Detect which cell encompasses the target text, then output its [x, y] center coordinate. 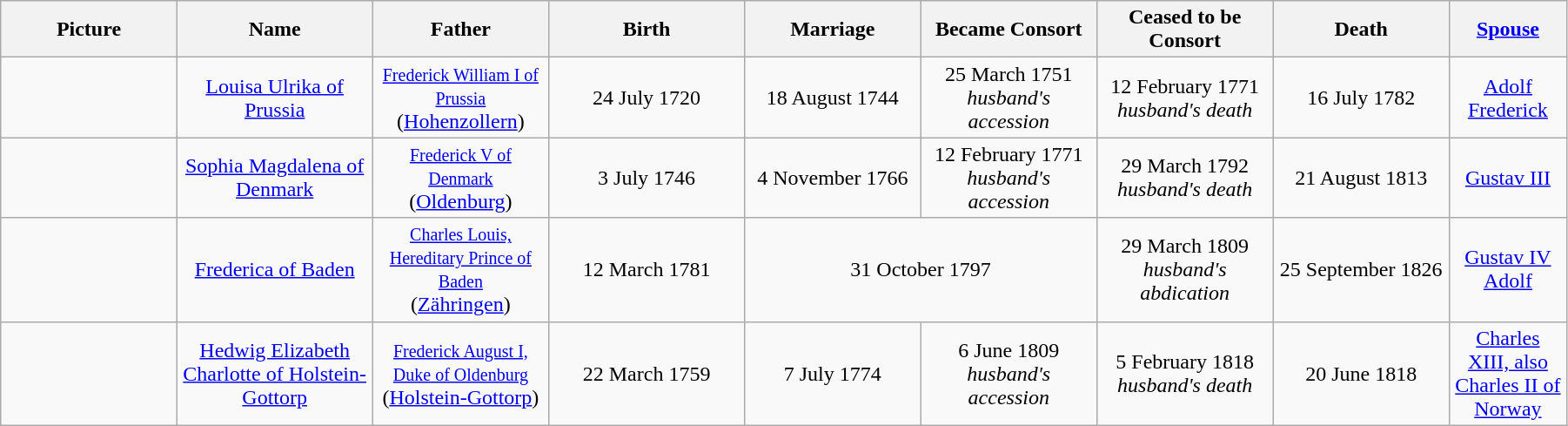
Adolf Frederick [1507, 98]
Picture [89, 30]
Gustav IV Adolf [1507, 270]
6 June 1809 husband's accession [1008, 373]
Spouse [1507, 30]
18 August 1744 [833, 98]
Frederica of Baden [275, 270]
12 March 1781 [647, 270]
Charles Louis, Hereditary Prince of Baden(Zähringen) [460, 270]
25 March 1751 husband's accession [1008, 98]
3 July 1746 [647, 178]
Marriage [833, 30]
Sophia Magdalena of Denmark [275, 178]
Frederick William I of Prussia(Hohenzollern) [460, 98]
16 July 1782 [1361, 98]
4 November 1766 [833, 178]
Became Consort [1008, 30]
Gustav III [1507, 178]
Louisa Ulrika of Prussia [275, 98]
Frederick V of Denmark(Oldenburg) [460, 178]
21 August 1813 [1361, 178]
5 February 1818husband's death [1184, 373]
24 July 1720 [647, 98]
12 February 1771husband's death [1184, 98]
20 June 1818 [1361, 373]
Frederick August I, Duke of Oldenburg(Holstein-Gottorp) [460, 373]
31 October 1797 [921, 270]
Ceased to be Consort [1184, 30]
Father [460, 30]
Charles XIII, also Charles II of Norway [1507, 373]
Death [1361, 30]
7 July 1774 [833, 373]
29 March 1792husband's death [1184, 178]
29 March 1809husband's abdication [1184, 270]
Hedwig Elizabeth Charlotte of Holstein-Gottorp [275, 373]
Name [275, 30]
25 September 1826 [1361, 270]
22 March 1759 [647, 373]
Birth [647, 30]
12 February 1771 husband's accession [1008, 178]
